Identify which cell holds the provided text, then report its (X, Y) central coordinate. 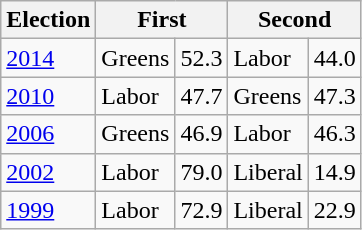
2002 (48, 172)
2014 (48, 58)
46.9 (202, 134)
Election (48, 20)
47.7 (202, 96)
44.0 (334, 58)
2006 (48, 134)
47.3 (334, 96)
1999 (48, 210)
79.0 (202, 172)
46.3 (334, 134)
First (162, 20)
2010 (48, 96)
14.9 (334, 172)
72.9 (202, 210)
22.9 (334, 210)
52.3 (202, 58)
Second (294, 20)
